Return (X, Y) of the center of cell containing provided text 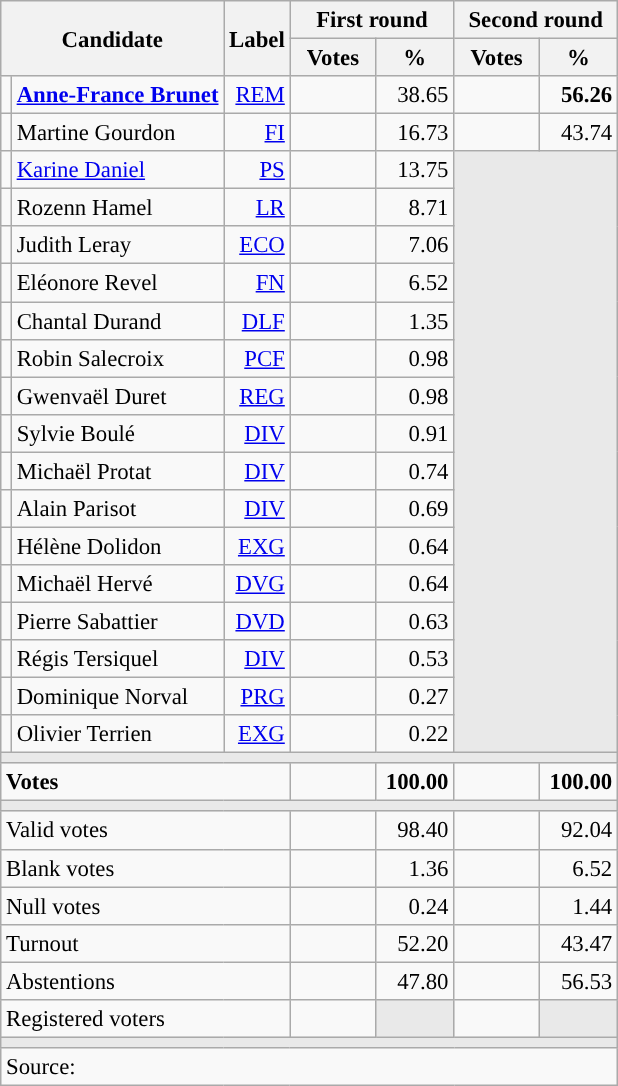
Null votes (146, 906)
1.36 (415, 868)
PS (257, 170)
ECO (257, 245)
Blank votes (146, 868)
Michaël Protat (117, 471)
0.63 (415, 621)
Robin Salecroix (117, 358)
Abstentions (146, 981)
Label (257, 38)
Michaël Hervé (117, 584)
Alain Parisot (117, 509)
Candidate (112, 38)
Valid votes (146, 831)
52.20 (415, 943)
43.74 (578, 133)
0.27 (415, 697)
43.47 (578, 943)
Turnout (146, 943)
Source: (310, 1067)
13.75 (415, 170)
Rozenn Hamel (117, 208)
DVG (257, 584)
0.53 (415, 659)
7.06 (415, 245)
Judith Leray (117, 245)
DVD (257, 621)
Registered voters (146, 1019)
38.65 (415, 95)
First round (372, 20)
Eléonore Revel (117, 283)
Sylvie Boulé (117, 433)
Dominique Norval (117, 697)
PRG (257, 697)
FN (257, 283)
0.74 (415, 471)
Martine Gourdon (117, 133)
LR (257, 208)
0.24 (415, 906)
0.69 (415, 509)
92.04 (578, 831)
Olivier Terrien (117, 734)
Chantal Durand (117, 321)
REG (257, 396)
1.35 (415, 321)
Karine Daniel (117, 170)
Gwenvaël Duret (117, 396)
REM (257, 95)
56.26 (578, 95)
98.40 (415, 831)
56.53 (578, 981)
47.80 (415, 981)
Régis Tersiquel (117, 659)
1.44 (578, 906)
0.91 (415, 433)
Pierre Sabattier (117, 621)
DLF (257, 321)
Anne-France Brunet (117, 95)
Second round (536, 20)
8.71 (415, 208)
Hélène Dolidon (117, 546)
PCF (257, 358)
FI (257, 133)
16.73 (415, 133)
0.22 (415, 734)
